Determine the (X, Y) coordinate at the center of the cell enclosing the given text.  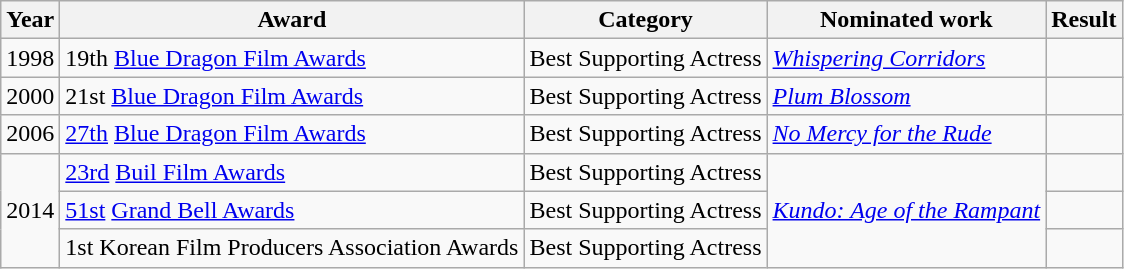
1998 (30, 58)
Nominated work (906, 20)
19th Blue Dragon Film Awards (292, 58)
Category (646, 20)
23rd Buil Film Awards (292, 172)
2014 (30, 210)
2000 (30, 96)
21st Blue Dragon Film Awards (292, 96)
Kundo: Age of the Rampant (906, 210)
1st Korean Film Producers Association Awards (292, 248)
2006 (30, 134)
51st Grand Bell Awards (292, 210)
Year (30, 20)
27th Blue Dragon Film Awards (292, 134)
Result (1084, 20)
Award (292, 20)
No Mercy for the Rude (906, 134)
Whispering Corridors (906, 58)
Plum Blossom (906, 96)
